Capture the cell that displays the provided text and extract its [x, y] central coordinate. 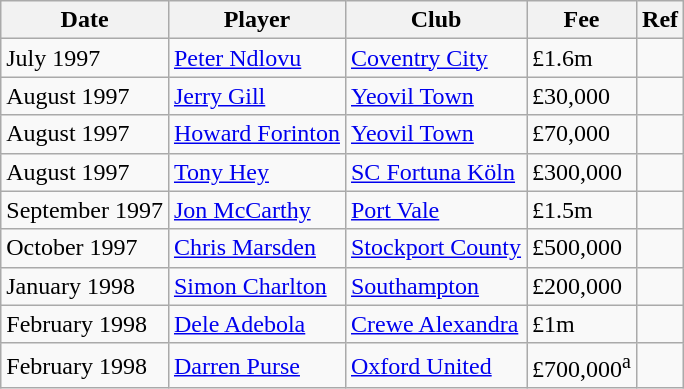
Player [256, 20]
£500,000 [582, 248]
£1.6m [582, 58]
£1m [582, 324]
Howard Forinton [256, 134]
£700,000a [582, 366]
September 1997 [85, 210]
Tony Hey [256, 172]
Jon McCarthy [256, 210]
Crewe Alexandra [436, 324]
Darren Purse [256, 366]
£1.5m [582, 210]
£70,000 [582, 134]
Peter Ndlovu [256, 58]
Port Vale [436, 210]
January 1998 [85, 286]
£300,000 [582, 172]
Chris Marsden [256, 248]
July 1997 [85, 58]
Fee [582, 20]
Stockport County [436, 248]
Simon Charlton [256, 286]
£30,000 [582, 96]
Date [85, 20]
Club [436, 20]
Ref [660, 20]
SC Fortuna Köln [436, 172]
Dele Adebola [256, 324]
Jerry Gill [256, 96]
£200,000 [582, 286]
Southampton [436, 286]
Coventry City [436, 58]
Oxford United [436, 366]
October 1997 [85, 248]
